Locate the cell with the specified text and output its (X, Y) center coordinate. 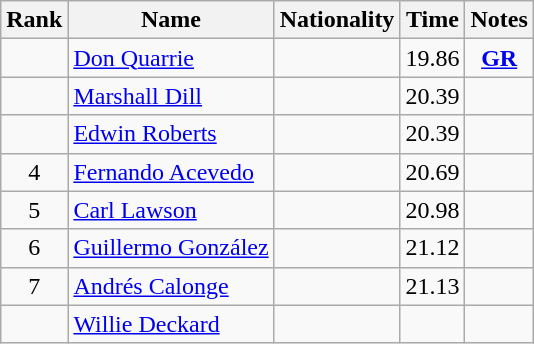
Carl Lawson (171, 210)
6 (34, 248)
Willie Deckard (171, 324)
5 (34, 210)
Don Quarrie (171, 58)
Edwin Roberts (171, 134)
Fernando Acevedo (171, 172)
Notes (499, 20)
21.12 (432, 248)
Nationality (337, 20)
Andrés Calonge (171, 286)
4 (34, 172)
Guillermo González (171, 248)
7 (34, 286)
20.98 (432, 210)
Time (432, 20)
21.13 (432, 286)
20.69 (432, 172)
GR (499, 58)
Name (171, 20)
Rank (34, 20)
19.86 (432, 58)
Marshall Dill (171, 96)
